Locate the cell with the specified text and output its [x, y] center coordinate. 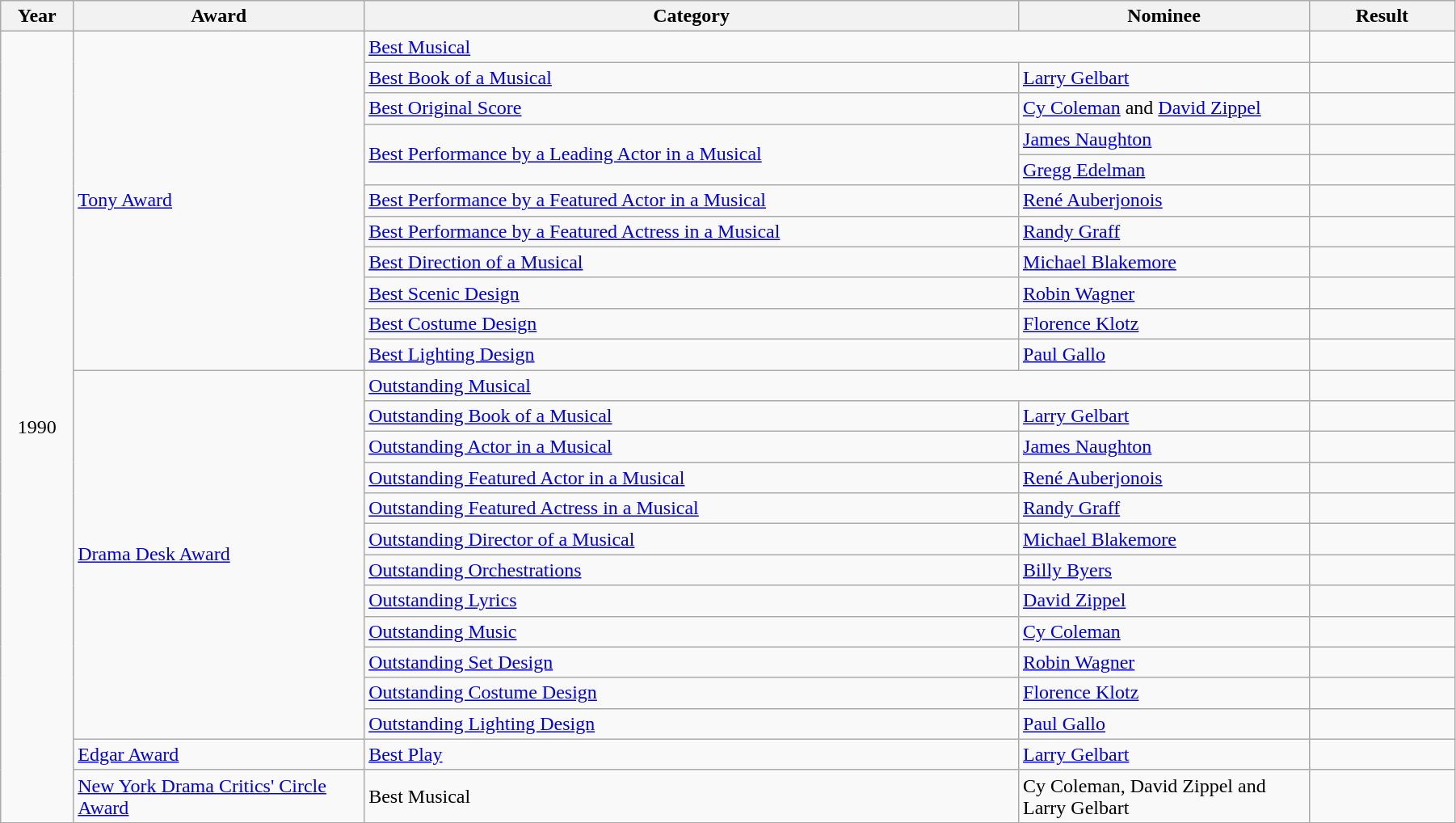
New York Drama Critics' Circle Award [219, 796]
Outstanding Book of a Musical [692, 416]
Outstanding Lyrics [692, 601]
Outstanding Director of a Musical [692, 539]
Gregg Edelman [1164, 170]
David Zippel [1164, 601]
Edgar Award [219, 754]
Outstanding Costume Design [692, 693]
Best Book of a Musical [692, 78]
1990 [37, 427]
Outstanding Musical [837, 386]
Cy Coleman, David Zippel and Larry Gelbart [1164, 796]
Best Costume Design [692, 323]
Cy Coleman [1164, 631]
Best Play [692, 754]
Outstanding Orchestrations [692, 570]
Billy Byers [1164, 570]
Best Direction of a Musical [692, 262]
Best Performance by a Featured Actress in a Musical [692, 231]
Outstanding Lighting Design [692, 724]
Award [219, 16]
Tony Award [219, 200]
Result [1382, 16]
Best Performance by a Featured Actor in a Musical [692, 200]
Drama Desk Award [219, 555]
Nominee [1164, 16]
Category [692, 16]
Best Original Score [692, 108]
Best Scenic Design [692, 293]
Outstanding Set Design [692, 662]
Best Lighting Design [692, 354]
Outstanding Featured Actress in a Musical [692, 509]
Outstanding Featured Actor in a Musical [692, 478]
Year [37, 16]
Cy Coleman and David Zippel [1164, 108]
Outstanding Music [692, 631]
Outstanding Actor in a Musical [692, 447]
Best Performance by a Leading Actor in a Musical [692, 154]
